Search for the cell housing the specified text and yield its [x, y] center coordinate. 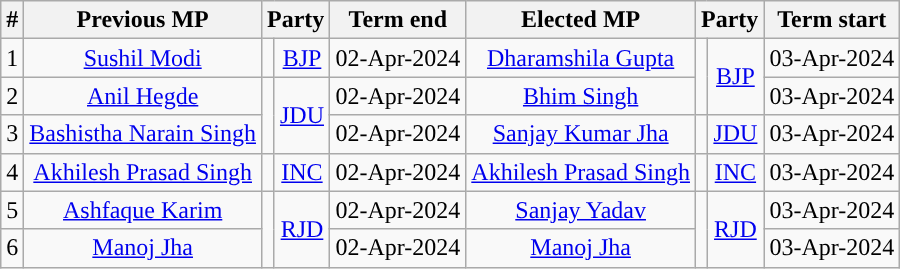
# [12, 20]
2 [12, 96]
Dharamshila Gupta [581, 58]
Ashfaque Karim [143, 210]
4 [12, 172]
Anil Hegde [143, 96]
6 [12, 248]
Sanjay Kumar Jha [581, 134]
3 [12, 134]
Term start [832, 20]
Term end [398, 20]
1 [12, 58]
Sanjay Yadav [581, 210]
Elected MP [581, 20]
5 [12, 210]
Bashistha Narain Singh [143, 134]
Sushil Modi [143, 58]
Previous MP [143, 20]
Bhim Singh [581, 96]
